Extract the (X, Y) coordinate from the center of the cell holding the provided text.  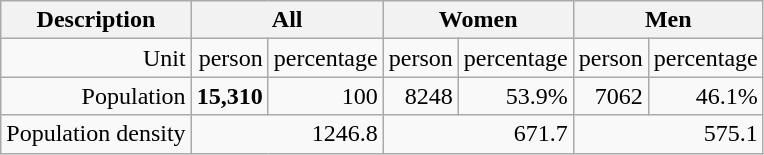
100 (326, 96)
7062 (610, 96)
Description (96, 20)
671.7 (478, 134)
53.9% (516, 96)
Population (96, 96)
15,310 (230, 96)
Women (478, 20)
46.1% (706, 96)
All (287, 20)
Population density (96, 134)
Unit (96, 58)
Men (668, 20)
8248 (420, 96)
575.1 (668, 134)
1246.8 (287, 134)
